Search for the cell housing the specified text and yield its (X, Y) center coordinate. 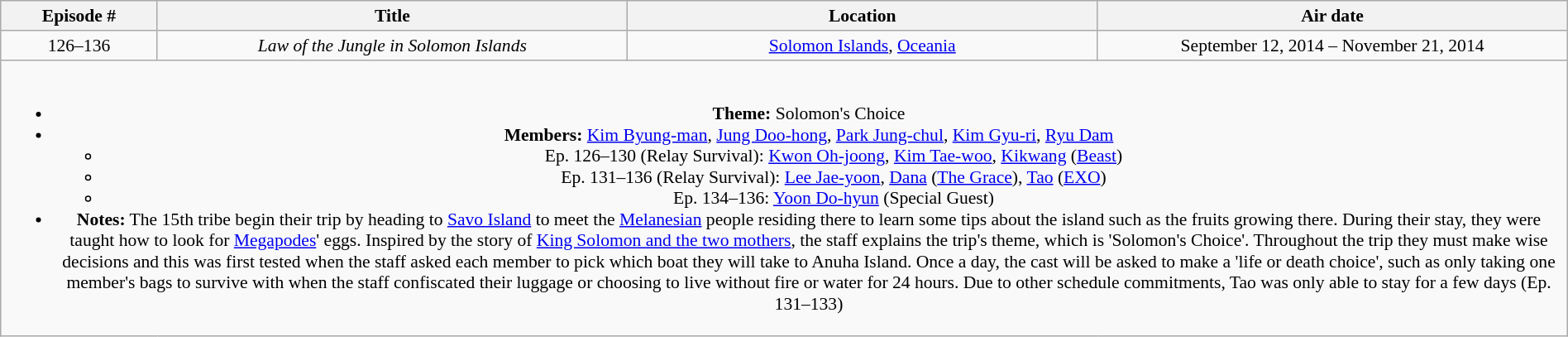
Episode # (79, 16)
Location (863, 16)
September 12, 2014 – November 21, 2014 (1332, 46)
Solomon Islands, Oceania (863, 46)
Title (392, 16)
126–136 (79, 46)
Law of the Jungle in Solomon Islands (392, 46)
Air date (1332, 16)
